Capture the cell that displays the provided text and extract its [x, y] central coordinate. 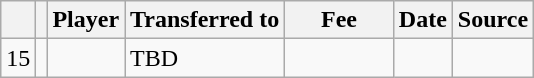
Fee [340, 20]
15 [18, 58]
TBD [205, 58]
Transferred to [205, 20]
Source [492, 20]
Date [422, 20]
Player [86, 20]
